From the cell containing the given text, extract its center point as (X, Y) coordinate. 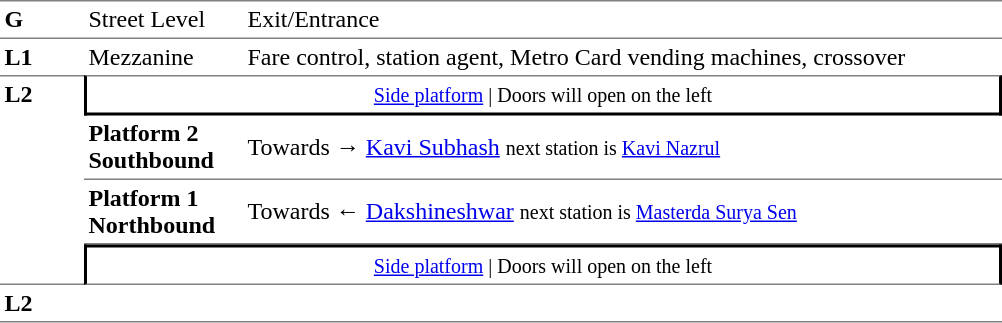
L1 (42, 57)
G (42, 20)
Platform 2Southbound (164, 148)
Towards → Kavi Subhash next station is Kavi Nazrul (622, 148)
Towards ← Dakshineshwar next station is Masterda Surya Sen (622, 212)
Fare control, station agent, Metro Card vending machines, crossover (622, 57)
Platform 1Northbound (164, 212)
Exit/Entrance (622, 20)
Street Level (164, 20)
Mezzanine (164, 57)
